Scan for the cell matching the given text and deliver its [x, y] coordinate at center. 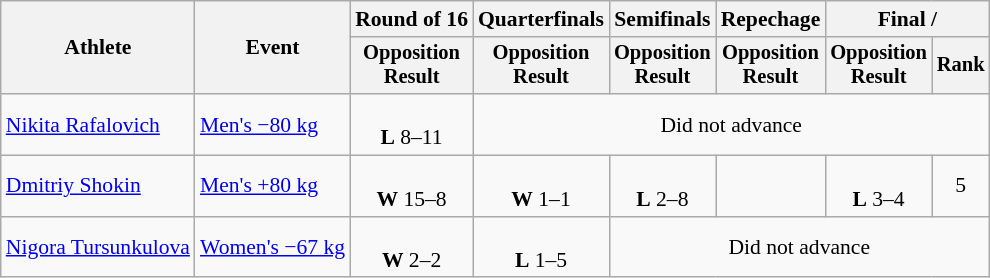
L 3–4 [878, 186]
Nikita Rafalovich [98, 124]
L 2–8 [662, 186]
Dmitriy Shokin [98, 186]
W 15–8 [412, 186]
Rank [961, 66]
Repechage [771, 19]
Semifinals [662, 19]
Final / [907, 19]
W 1–1 [541, 186]
Nigora Tursunkulova [98, 248]
Athlete [98, 48]
Event [272, 48]
L 1–5 [541, 248]
Women's −67 kg [272, 248]
5 [961, 186]
Men's +80 kg [272, 186]
L 8–11 [412, 124]
Men's −80 kg [272, 124]
Round of 16 [412, 19]
Quarterfinals [541, 19]
W 2–2 [412, 248]
